Identify which cell holds the provided text, then report its [X, Y] central coordinate. 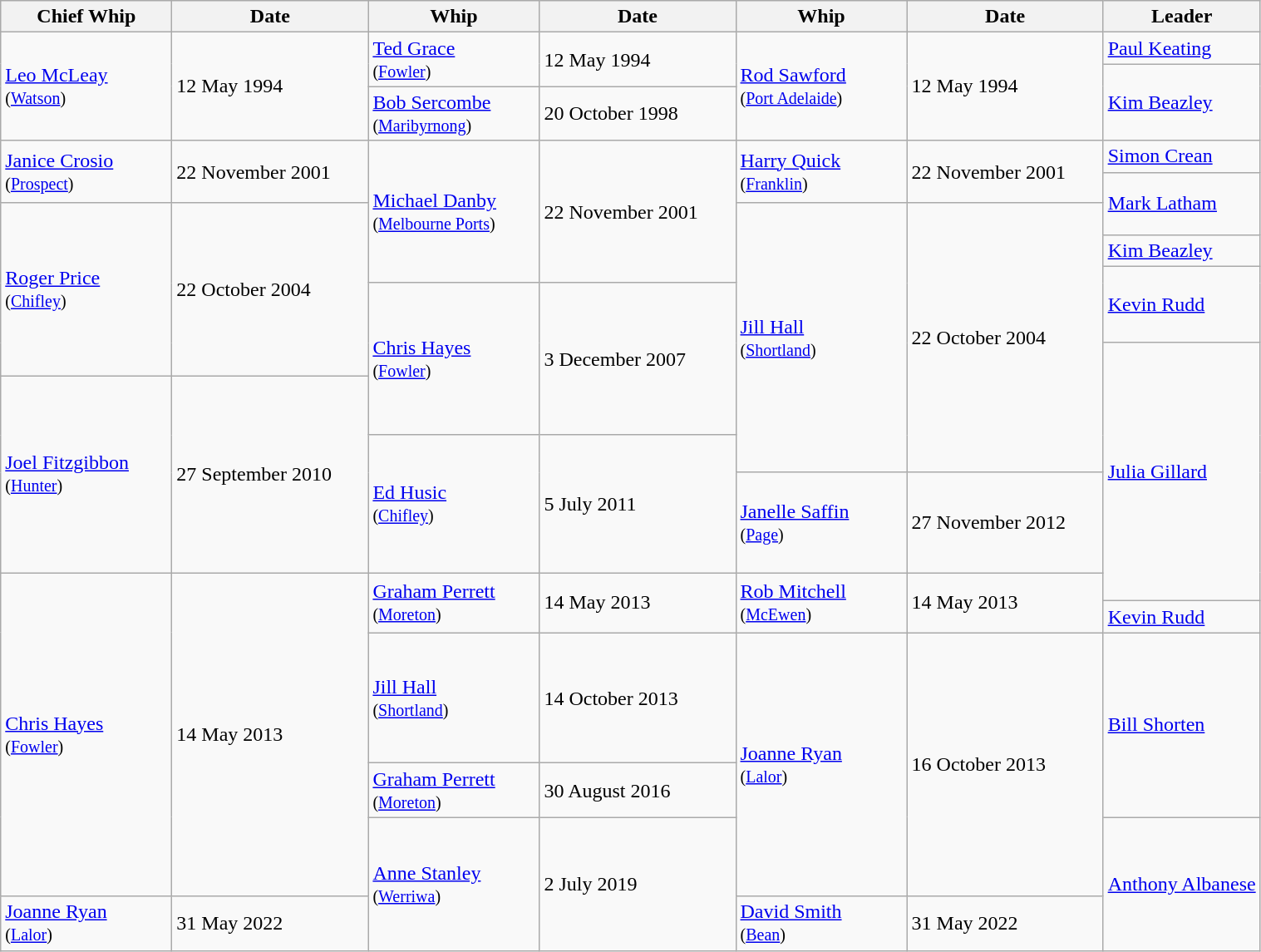
Joel Fitzgibbon(Hunter) [86, 475]
Janice Crosio(Prospect) [86, 171]
Leo McLeay(Watson) [86, 86]
Anne Stanley(Werriwa) [454, 885]
Rob Mitchell(McEwen) [821, 603]
Anthony Albanese [1182, 885]
27 November 2012 [1005, 522]
3 December 2007 [638, 359]
Bob Sercombe(Maribyrnong) [454, 113]
Paul Keating [1182, 48]
20 October 1998 [638, 113]
Rod Sawford(Port Adelaide) [821, 86]
Janelle Saffin(Page) [821, 522]
Ed Husic(Chifley) [454, 504]
Leader [1182, 17]
27 September 2010 [270, 475]
Michael Danby(Melbourne Ports) [454, 211]
5 July 2011 [638, 504]
David Smith(Bean) [821, 923]
Harry Quick(Franklin) [821, 171]
Roger Price(Chifley) [86, 289]
30 August 2016 [638, 790]
16 October 2013 [1005, 764]
2 July 2019 [638, 885]
Bill Shorten [1182, 725]
14 October 2013 [638, 698]
Julia Gillard [1182, 472]
Chief Whip [86, 17]
Simon Crean [1182, 156]
Mark Latham [1182, 203]
Ted Grace(Fowler) [454, 60]
